Detect which cell encompasses the target text, then output its [X, Y] center coordinate. 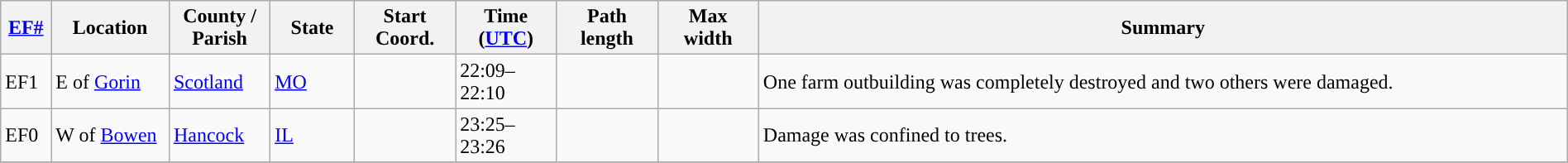
MO [313, 81]
23:25–23:26 [506, 136]
E of Gorin [111, 81]
EF0 [26, 136]
W of Bowen [111, 136]
Damage was confined to trees. [1163, 136]
County / Parish [219, 28]
22:09–22:10 [506, 81]
IL [313, 136]
Location [111, 28]
State [313, 28]
Summary [1163, 28]
Hancock [219, 136]
Time (UTC) [506, 28]
Scotland [219, 81]
EF1 [26, 81]
Path length [607, 28]
Start Coord. [404, 28]
One farm outbuilding was completely destroyed and two others were damaged. [1163, 81]
EF# [26, 28]
Max width [708, 28]
